Provide the (x, y) coordinate of the cell's center where the given text is located.  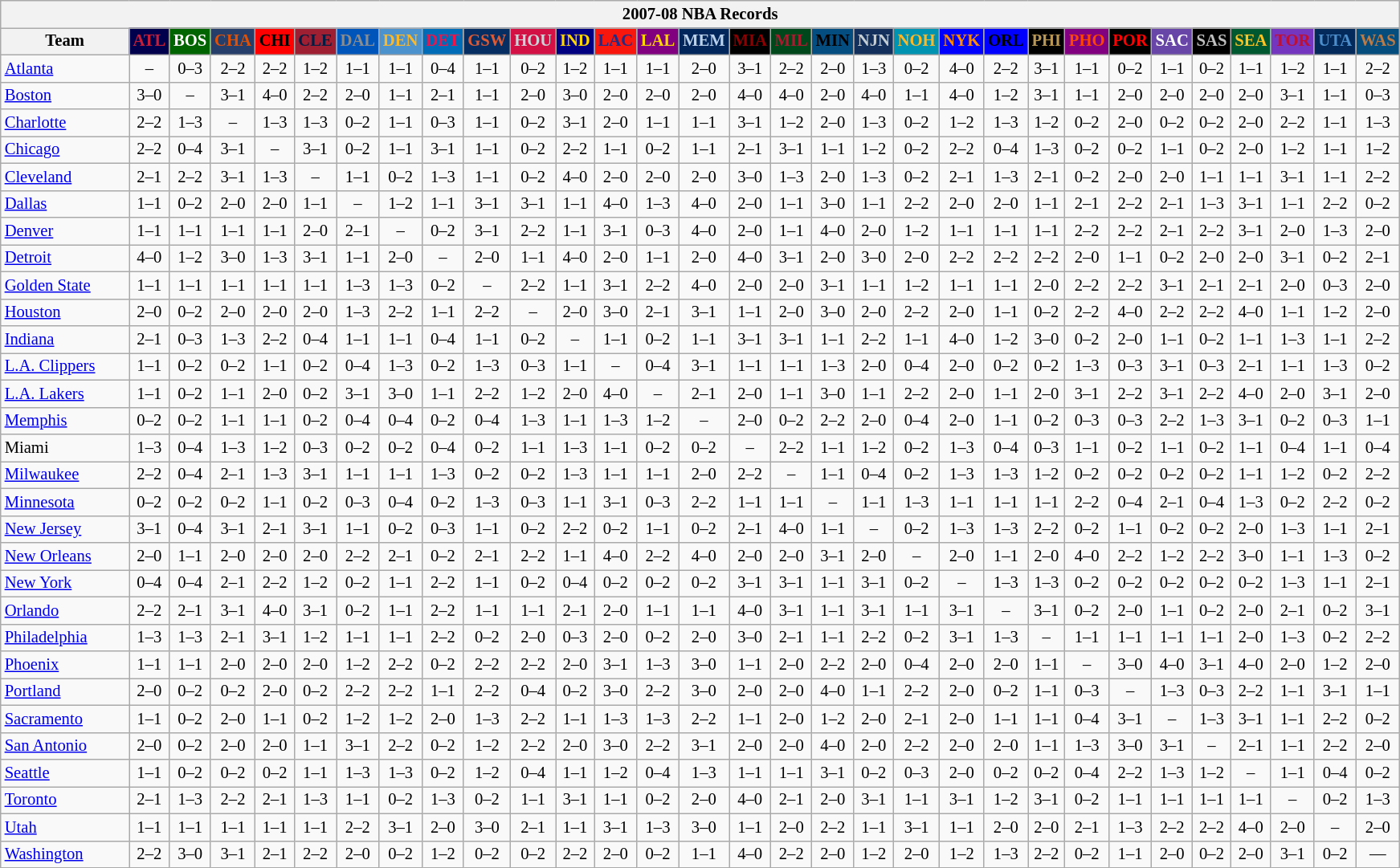
Charlotte (65, 123)
IND (575, 41)
Boston (65, 96)
Milwaukee (65, 475)
DEN (400, 41)
DAL (358, 41)
Memphis (65, 421)
2007-08 NBA Records (700, 14)
Utah (65, 827)
New Jersey (65, 529)
MIL (792, 41)
Miami (65, 447)
Golden State (65, 285)
L.A. Clippers (65, 366)
NJN (874, 41)
New York (65, 583)
DET (443, 41)
ORL (1006, 41)
ATL (149, 41)
MIN (833, 41)
GSW (487, 41)
TOR (1292, 41)
Orlando (65, 610)
Team (65, 41)
New Orleans (65, 556)
Seattle (65, 773)
SEA (1251, 41)
Washington (65, 854)
Cleveland (65, 177)
San Antonio (65, 746)
Detroit (65, 258)
Dallas (65, 204)
CLE (315, 41)
Minnesota (65, 502)
Denver (65, 230)
MIA (750, 41)
MEM (704, 41)
WAS (1378, 41)
Atlanta (65, 68)
Phoenix (65, 664)
PHI (1047, 41)
CHA (233, 41)
L.A. Lakers (65, 393)
Toronto (65, 800)
LAL (658, 41)
Houston (65, 312)
LAC (615, 41)
Sacramento (65, 719)
BOS (190, 41)
CHI (275, 41)
UTA (1335, 41)
Philadelphia (65, 638)
NOH (917, 41)
Portland (65, 691)
— (1378, 854)
PHO (1087, 41)
Indiana (65, 340)
SAC (1173, 41)
Chicago (65, 149)
NYK (961, 41)
SAS (1212, 41)
POR (1129, 41)
HOU (533, 41)
